Identify which cell holds the provided text, then report its [x, y] central coordinate. 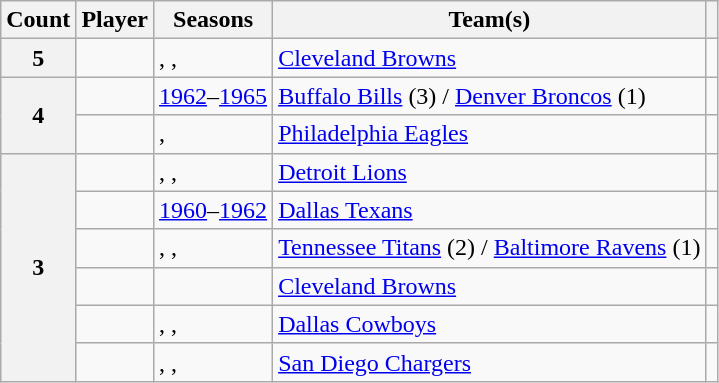
San Diego Chargers [490, 362]
, [214, 134]
Dallas Cowboys [490, 324]
3 [38, 267]
4 [38, 115]
Team(s) [490, 20]
1962–1965 [214, 96]
Buffalo Bills (3) / Denver Broncos (1) [490, 96]
Tennessee Titans (2) / Baltimore Ravens (1) [490, 248]
Dallas Texans [490, 210]
Seasons [214, 20]
5 [38, 58]
Detroit Lions [490, 172]
Count [38, 20]
1960–1962 [214, 210]
Player [115, 20]
Philadelphia Eagles [490, 134]
